Determine the [X, Y] coordinate at the center of the cell enclosing the given text.  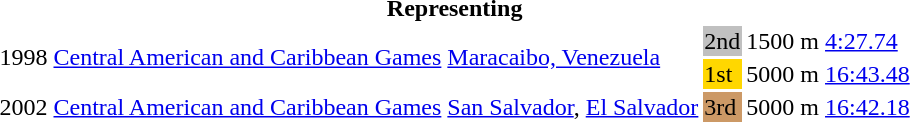
3rd [722, 107]
2nd [722, 41]
1500 m [783, 41]
San Salvador, El Salvador [573, 107]
Maracaibo, Venezuela [573, 58]
1st [722, 74]
